Identify which cell holds the provided text, then report its [X, Y] central coordinate. 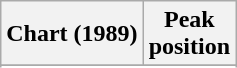
Chart (1989) [72, 34]
Peakposition [189, 34]
